Return the (x, y) coordinate for the center point of the cell that contains the specified text.  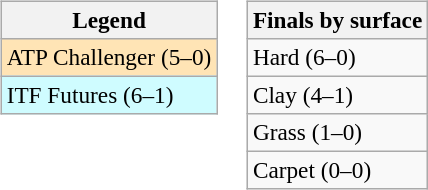
Clay (4–1) (337, 95)
ATP Challenger (5–0) (108, 57)
Grass (1–0) (337, 133)
ITF Futures (6–1) (108, 95)
Finals by surface (337, 20)
Hard (6–0) (337, 57)
Carpet (0–0) (337, 171)
Legend (108, 20)
